For the text-containing cell, return its midpoint in [X, Y] coordinate format. 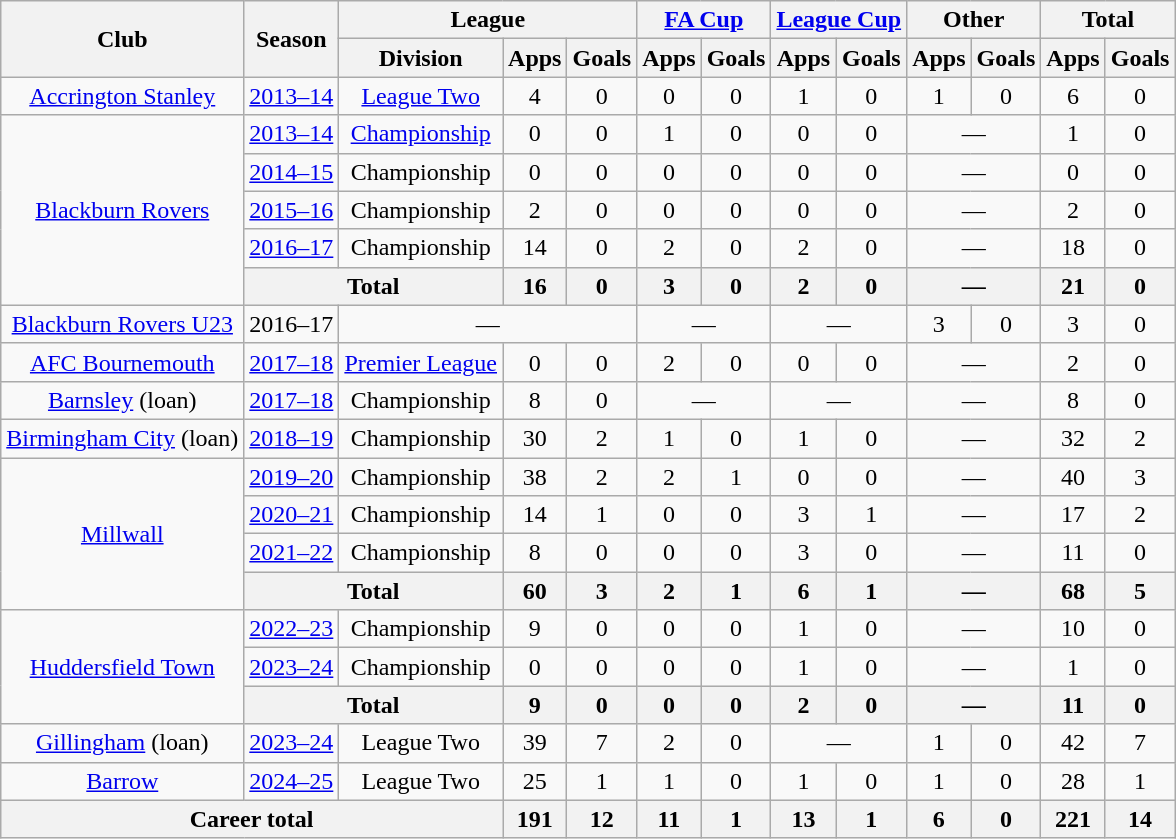
Career total [252, 819]
League [488, 20]
Birmingham City (loan) [122, 438]
38 [535, 477]
Blackburn Rovers [122, 210]
39 [535, 743]
Club [122, 39]
Barrow [122, 781]
5 [1140, 591]
2020–21 [292, 515]
Millwall [122, 534]
AFC Bournemouth [122, 362]
30 [535, 438]
32 [1073, 438]
Premier League [421, 362]
2019–20 [292, 477]
4 [535, 96]
Barnsley (loan) [122, 400]
2021–22 [292, 553]
60 [535, 591]
League Cup [839, 20]
Division [421, 58]
Gillingham (loan) [122, 743]
28 [1073, 781]
Blackburn Rovers U23 [122, 324]
Season [292, 39]
68 [1073, 591]
13 [804, 819]
17 [1073, 515]
25 [535, 781]
42 [1073, 743]
12 [602, 819]
2014–15 [292, 172]
FA Cup [704, 20]
Accrington Stanley [122, 96]
2015–16 [292, 210]
40 [1073, 477]
2024–25 [292, 781]
Huddersfield Town [122, 667]
221 [1073, 819]
10 [1073, 629]
16 [535, 286]
Other [974, 20]
18 [1073, 248]
21 [1073, 286]
2022–23 [292, 629]
191 [535, 819]
2018–19 [292, 438]
